From the cell containing the given text, extract its center point as (X, Y) coordinate. 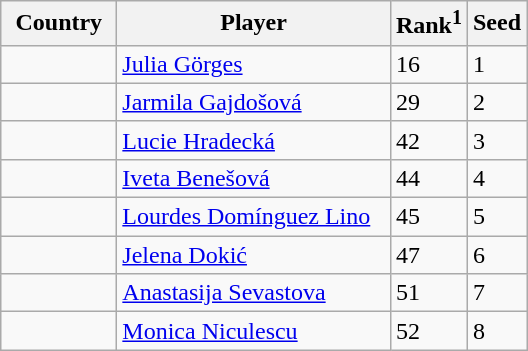
16 (428, 64)
5 (496, 217)
Anastasija Sevastova (254, 293)
Monica Niculescu (254, 331)
44 (428, 178)
Rank1 (428, 24)
Iveta Benešová (254, 178)
52 (428, 331)
47 (428, 255)
6 (496, 255)
Lucie Hradecká (254, 140)
1 (496, 64)
8 (496, 331)
Seed (496, 24)
42 (428, 140)
Jarmila Gajdošová (254, 102)
29 (428, 102)
Lourdes Domínguez Lino (254, 217)
2 (496, 102)
Jelena Dokić (254, 255)
Julia Görges (254, 64)
45 (428, 217)
7 (496, 293)
Country (59, 24)
Player (254, 24)
3 (496, 140)
4 (496, 178)
51 (428, 293)
